Provide the (X, Y) coordinate of the cell's center where the given text is located.  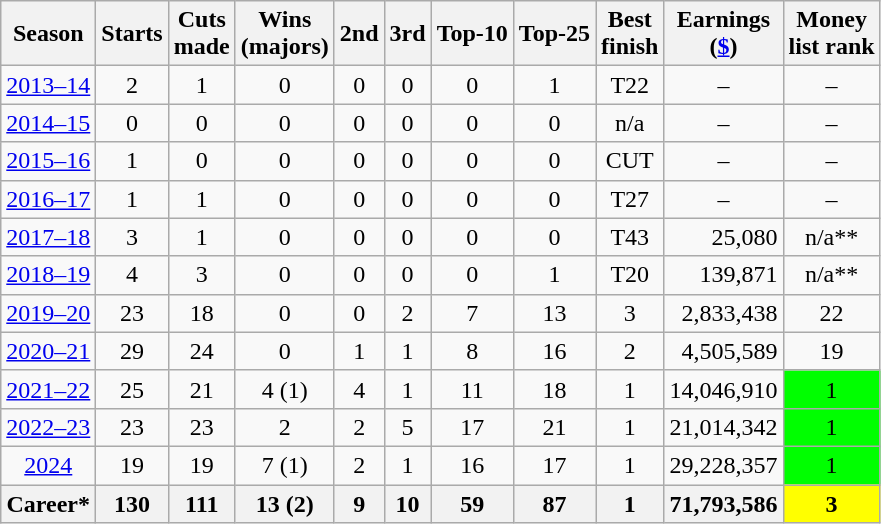
n/a (630, 123)
71,793,586 (724, 503)
25 (132, 389)
2017–18 (48, 237)
T22 (630, 85)
2021–22 (48, 389)
CUT (630, 161)
9 (359, 503)
3rd (408, 34)
139,871 (724, 275)
2nd (359, 34)
Top-25 (554, 34)
4,505,589 (724, 351)
11 (472, 389)
Moneylist rank (832, 34)
2022–23 (48, 427)
5 (408, 427)
10 (408, 503)
Wins(majors) (284, 34)
T43 (630, 237)
111 (202, 503)
22 (832, 313)
21,014,342 (724, 427)
24 (202, 351)
87 (554, 503)
Top-10 (472, 34)
2020–21 (48, 351)
7 (472, 313)
7 (1) (284, 465)
2,833,438 (724, 313)
2013–14 (48, 85)
Bestfinish (630, 34)
25,080 (724, 237)
8 (472, 351)
4 (1) (284, 389)
Season (48, 34)
13 (554, 313)
Starts (132, 34)
2019–20 (48, 313)
T20 (630, 275)
2016–17 (48, 199)
2015–16 (48, 161)
130 (132, 503)
T27 (630, 199)
13 (2) (284, 503)
2018–19 (48, 275)
Cutsmade (202, 34)
Earnings($) (724, 34)
59 (472, 503)
14,046,910 (724, 389)
2014–15 (48, 123)
29,228,357 (724, 465)
Career* (48, 503)
2024 (48, 465)
29 (132, 351)
